From the cell containing the given text, extract its center point as (X, Y) coordinate. 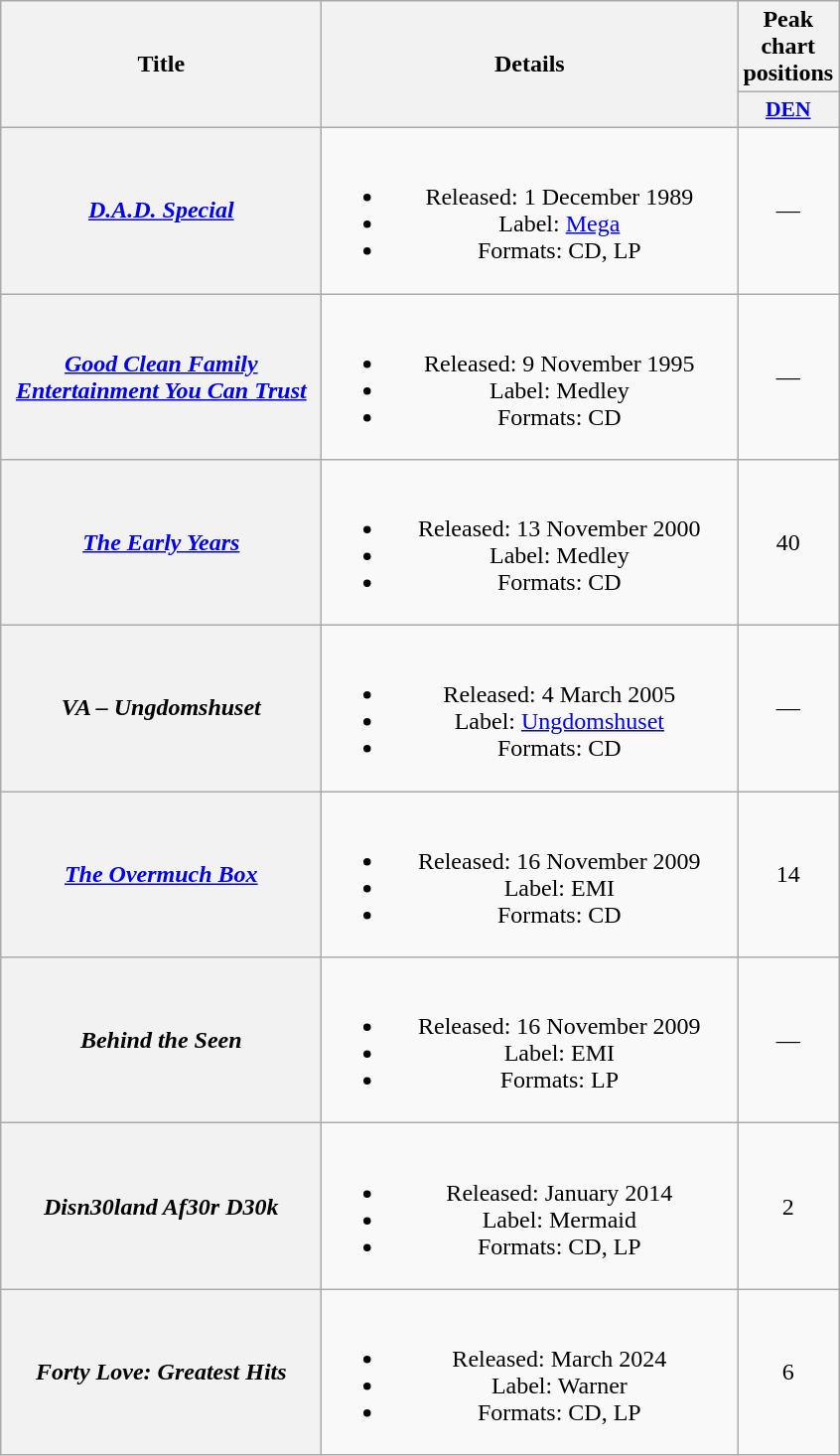
The Overmuch Box (161, 874)
Released: January 2014Label: MermaidFormats: CD, LP (530, 1206)
Released: 9 November 1995Label: MedleyFormats: CD (530, 377)
Released: 16 November 2009Label: EMIFormats: LP (530, 1041)
Released: 16 November 2009Label: EMIFormats: CD (530, 874)
Behind the Seen (161, 1041)
Peak chart positions (788, 47)
Released: 13 November 2000Label: MedleyFormats: CD (530, 542)
Released: 4 March 2005Label: UngdomshusetFormats: CD (530, 709)
Good Clean Family Entertainment You Can Trust (161, 377)
The Early Years (161, 542)
Released: 1 December 1989Label: MegaFormats: CD, LP (530, 211)
2 (788, 1206)
6 (788, 1373)
Details (530, 65)
40 (788, 542)
Released: March 2024Label: WarnerFormats: CD, LP (530, 1373)
D.A.D. Special (161, 211)
DEN (788, 110)
Disn30land Af30r D30k (161, 1206)
Forty Love: Greatest Hits (161, 1373)
Title (161, 65)
14 (788, 874)
VA – Ungdomshuset (161, 709)
